Determine the [X, Y] coordinate at the center of the cell enclosing the given text.  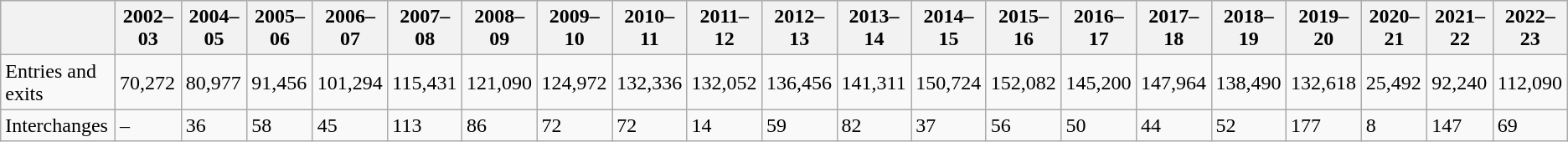
52 [1249, 125]
2009–10 [575, 28]
2007–08 [426, 28]
2004–05 [214, 28]
2021–22 [1461, 28]
25,492 [1394, 82]
8 [1394, 125]
80,977 [214, 82]
Entries and exits [59, 82]
2013–14 [874, 28]
121,090 [500, 82]
2010–11 [650, 28]
2022–23 [1529, 28]
141,311 [874, 82]
69 [1529, 125]
Interchanges [59, 125]
58 [280, 125]
2016–17 [1099, 28]
2014–15 [949, 28]
132,618 [1324, 82]
152,082 [1024, 82]
136,456 [799, 82]
14 [724, 125]
45 [350, 125]
92,240 [1461, 82]
132,052 [724, 82]
115,431 [426, 82]
– [149, 125]
112,090 [1529, 82]
44 [1173, 125]
2006–07 [350, 28]
56 [1024, 125]
36 [214, 125]
2018–19 [1249, 28]
82 [874, 125]
177 [1324, 125]
132,336 [650, 82]
70,272 [149, 82]
2005–06 [280, 28]
37 [949, 125]
2011–12 [724, 28]
147 [1461, 125]
147,964 [1173, 82]
124,972 [575, 82]
2015–16 [1024, 28]
91,456 [280, 82]
2020–21 [1394, 28]
50 [1099, 125]
145,200 [1099, 82]
2012–13 [799, 28]
150,724 [949, 82]
138,490 [1249, 82]
113 [426, 125]
2017–18 [1173, 28]
86 [500, 125]
2019–20 [1324, 28]
2008–09 [500, 28]
101,294 [350, 82]
2002–03 [149, 28]
59 [799, 125]
